Scan for the cell matching the given text and deliver its [X, Y] coordinate at center. 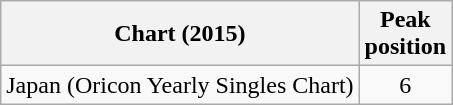
Peakposition [405, 34]
Japan (Oricon Yearly Singles Chart) [180, 85]
6 [405, 85]
Chart (2015) [180, 34]
